Return [X, Y] of the center of cell containing provided text 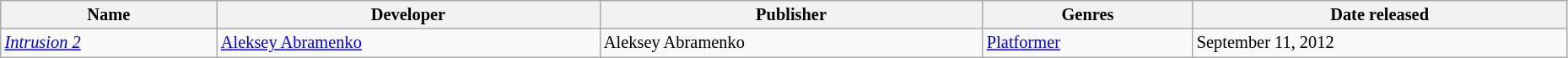
Platformer [1088, 43]
September 11, 2012 [1380, 43]
Intrusion 2 [109, 43]
Date released [1380, 14]
Genres [1088, 14]
Developer [408, 14]
Name [109, 14]
Publisher [791, 14]
